Provide the [X, Y] coordinate of the cell's center where the given text is located.  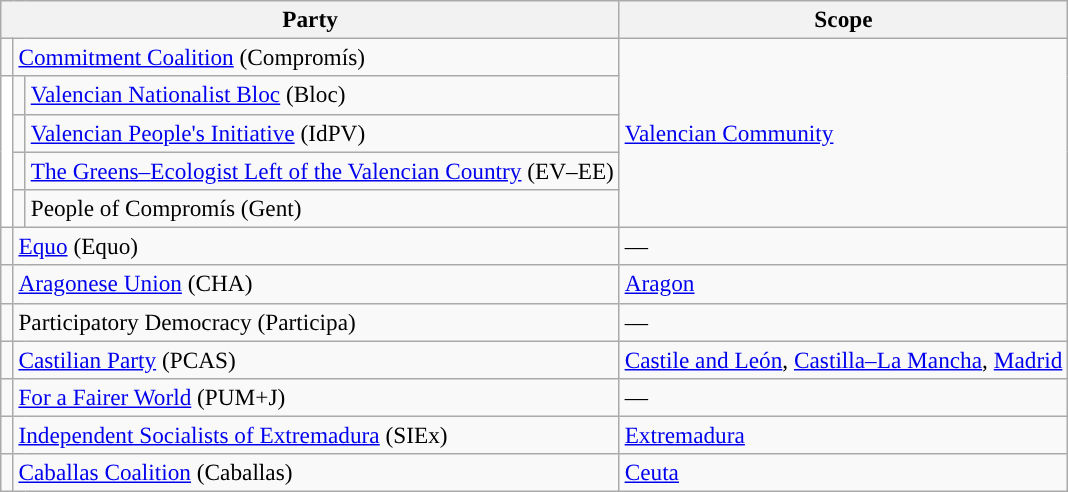
People of Compromís (Gent) [322, 208]
Equo (Equo) [316, 246]
Valencian Nationalist Bloc (Bloc) [322, 95]
Valencian People's Initiative (IdPV) [322, 133]
Participatory Democracy (Participa) [316, 322]
Castile and León, Castilla–La Mancha, Madrid [843, 359]
Extremadura [843, 435]
Aragon [843, 284]
Castilian Party (PCAS) [316, 359]
Independent Socialists of Extremadura (SIEx) [316, 435]
Commitment Coalition (Compromís) [316, 57]
For a Fairer World (PUM+J) [316, 397]
Ceuta [843, 473]
Scope [843, 19]
The Greens–Ecologist Left of the Valencian Country (EV–EE) [322, 170]
Aragonese Union (CHA) [316, 284]
Party [310, 19]
Valencian Community [843, 132]
Caballas Coalition (Caballas) [316, 473]
